Search for the cell housing the specified text and yield its (x, y) center coordinate. 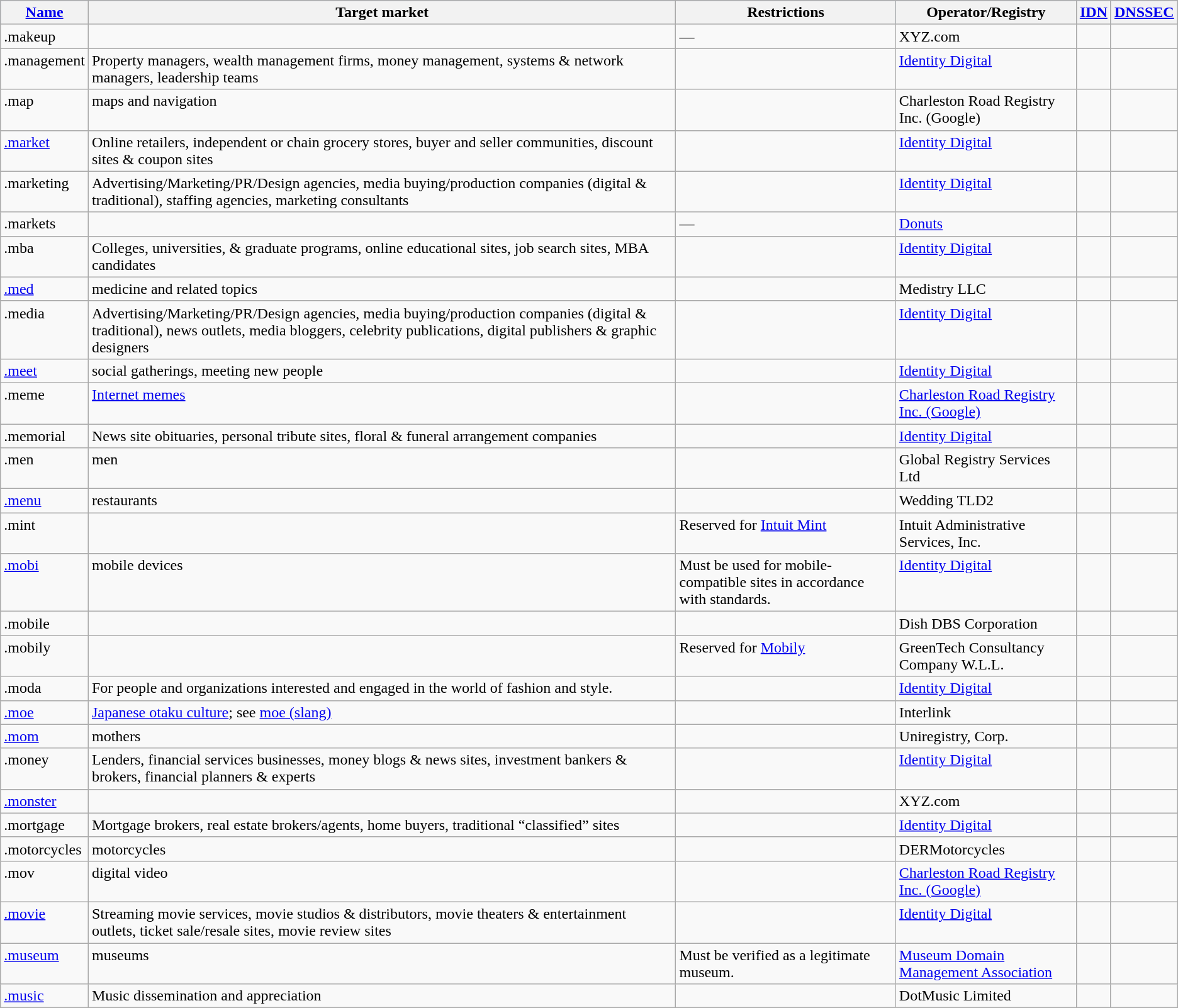
.music (45, 996)
Name (45, 13)
.management (45, 69)
Wedding TLD2 (985, 501)
motorcycles (381, 849)
medicine and related topics (381, 289)
Dish DBS Corporation (985, 624)
Internet memes (381, 403)
Colleges, universities, & graduate programs, online educational sites, job search sites, MBA candidates (381, 257)
Interlink (985, 712)
.mobile (45, 624)
Target market (381, 13)
Property managers, wealth management firms, money management, systems & network managers, leadership teams (381, 69)
Donuts (985, 224)
Mortgage brokers, real estate brokers/agents, home buyers, traditional “classified” sites (381, 825)
Intuit Administrative Services, Inc. (985, 534)
.meme (45, 403)
Japanese otaku culture; see moe (slang) (381, 712)
.mobi (45, 583)
.mba (45, 257)
social gatherings, meeting new people (381, 371)
.men (45, 468)
Museum Domain Management Association (985, 963)
GreenTech Consultancy Company W.L.L. (985, 656)
Lenders, financial services businesses, money blogs & news sites, investment bankers & brokers, financial planners & experts (381, 769)
DotMusic Limited (985, 996)
.money (45, 769)
men (381, 468)
.marketing (45, 191)
Reserved for Mobily (785, 656)
DERMotorcycles (985, 849)
restaurants (381, 501)
.moe (45, 712)
digital video (381, 881)
Online retailers, independent or chain grocery stores, buyer and seller communities, discount sites & coupon sites (381, 151)
.mint (45, 534)
Streaming movie services, movie studios & distributors, movie theaters & entertainment outlets, ticket sale/resale sites, movie review sites (381, 922)
.meet (45, 371)
.menu (45, 501)
.map (45, 109)
.mortgage (45, 825)
mobile devices (381, 583)
maps and navigation (381, 109)
Music dissemination and appreciation (381, 996)
Must be verified as a legitimate museum. (785, 963)
IDN (1094, 13)
museums (381, 963)
Restrictions (785, 13)
Medistry LLC (985, 289)
.museum (45, 963)
.markets (45, 224)
Advertising/Marketing/PR/Design agencies, media buying/production companies (digital & traditional), staffing agencies, marketing consultants (381, 191)
.media (45, 330)
Must be used for mobile-compatible sites in accordance with standards. (785, 583)
For people and organizations interested and engaged in the world of fashion and style. (381, 688)
Operator/Registry (985, 13)
Reserved for Intuit Mint (785, 534)
.makeup (45, 36)
.moda (45, 688)
News site obituaries, personal tribute sites, floral & funeral arrangement companies (381, 436)
.motorcycles (45, 849)
mothers (381, 736)
Global Registry Services Ltd (985, 468)
DNSSEC (1144, 13)
.med (45, 289)
.movie (45, 922)
.mov (45, 881)
.mom (45, 736)
Uniregistry, Corp. (985, 736)
.market (45, 151)
.memorial (45, 436)
.monster (45, 801)
.mobily (45, 656)
